Capture the cell that displays the provided text and extract its (X, Y) central coordinate. 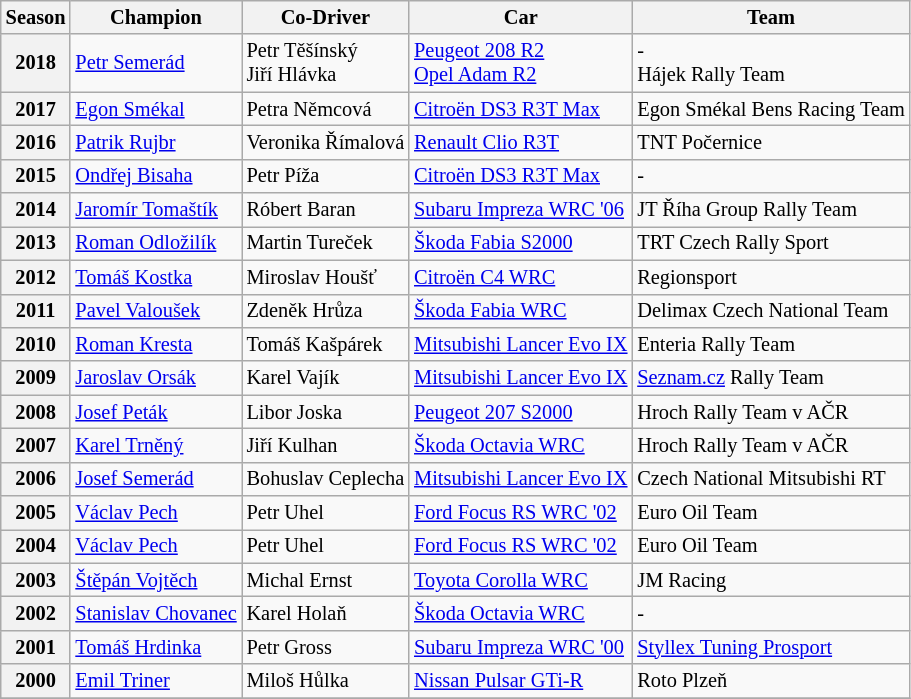
Ondřej Bisaha (156, 176)
2003 (36, 580)
Libor Joska (326, 412)
Czech National Mitsubishi RT (770, 479)
Car (520, 17)
Miroslav Houšť (326, 277)
2008 (36, 412)
Renault Clio R3T (520, 142)
Štěpán Vojtěch (156, 580)
Emil Triner (156, 681)
Champion (156, 17)
2009 (36, 378)
Citroën C4 WRC (520, 277)
2005 (36, 513)
Peugeot 207 S2000 (520, 412)
Karel Trněný (156, 445)
Karel Holaň (326, 613)
Peugeot 208 R2Opel Adam R2 (520, 63)
Egon Smékal (156, 109)
2000 (36, 681)
Delimax Czech National Team (770, 311)
Karel Vajík (326, 378)
Miloš Hůlka (326, 681)
Roman Kresta (156, 344)
2017 (36, 109)
Martin Tureček (326, 243)
Petr Těšínský Jiří Hlávka (326, 63)
Michal Ernst (326, 580)
JT Říha Group Rally Team (770, 210)
Jiří Kulhan (326, 445)
Seznam.cz Rally Team (770, 378)
Styllex Tuning Prosport (770, 647)
2011 (36, 311)
Petra Němcová (326, 109)
Roman Odložilík (156, 243)
Subaru Impreza WRC '00 (520, 647)
Petr Semerád (156, 63)
Petr Píža (326, 176)
- Hájek Rally Team (770, 63)
Zdeněk Hrůza (326, 311)
Enteria Rally Team (770, 344)
Regionsport (770, 277)
2010 (36, 344)
Josef Peták (156, 412)
2006 (36, 479)
2012 (36, 277)
Pavel Valoušek (156, 311)
Veronika Římalová (326, 142)
Tomáš Kostka (156, 277)
Patrik Rujbr (156, 142)
2002 (36, 613)
Škoda Fabia WRC (520, 311)
2016 (36, 142)
Co-Driver (326, 17)
JM Racing (770, 580)
Róbert Baran (326, 210)
Bohuslav Ceplecha (326, 479)
Škoda Fabia S2000 (520, 243)
Stanislav Chovanec (156, 613)
2001 (36, 647)
Toyota Corolla WRC (520, 580)
TRT Czech Rally Sport (770, 243)
2007 (36, 445)
Subaru Impreza WRC '06 (520, 210)
Egon Smékal Bens Racing Team (770, 109)
Tomáš Hrdinka (156, 647)
Jaroslav Orsák (156, 378)
2018 (36, 63)
Josef Semerád (156, 479)
Nissan Pulsar GTi-R (520, 681)
2014 (36, 210)
Roto Plzeň (770, 681)
2004 (36, 546)
Petr Gross (326, 647)
Jaromír Tomaštík (156, 210)
2013 (36, 243)
2015 (36, 176)
TNT Počernice (770, 142)
Tomáš Kašpárek (326, 344)
Season (36, 17)
Team (770, 17)
